Identify which cell holds the provided text, then report its (x, y) central coordinate. 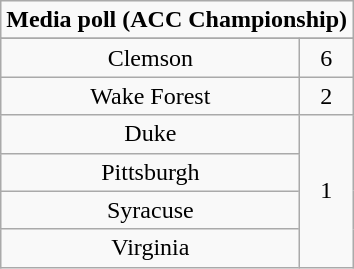
Clemson (150, 58)
Virginia (150, 248)
Duke (150, 134)
6 (326, 58)
Pittsburgh (150, 172)
Syracuse (150, 210)
Media poll (ACC Championship) (177, 20)
1 (326, 191)
Wake Forest (150, 96)
2 (326, 96)
